Capture the cell that displays the provided text and extract its [x, y] central coordinate. 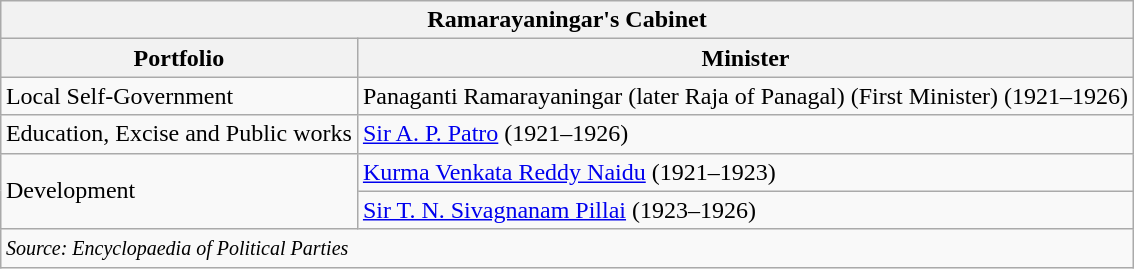
Local Self-Government [178, 96]
Kurma Venkata Reddy Naidu (1921–1923) [745, 172]
Education, Excise and Public works [178, 134]
Minister [745, 58]
Sir A. P. Patro (1921–1926) [745, 134]
Panaganti Ramarayaningar (later Raja of Panagal) (First Minister) (1921–1926) [745, 96]
Source: Encyclopaedia of Political Parties [566, 248]
Sir T. N. Sivagnanam Pillai (1923–1926) [745, 210]
Portfolio [178, 58]
Development [178, 191]
Ramarayaningar's Cabinet [566, 20]
